Return (x, y) of the center of cell containing provided text 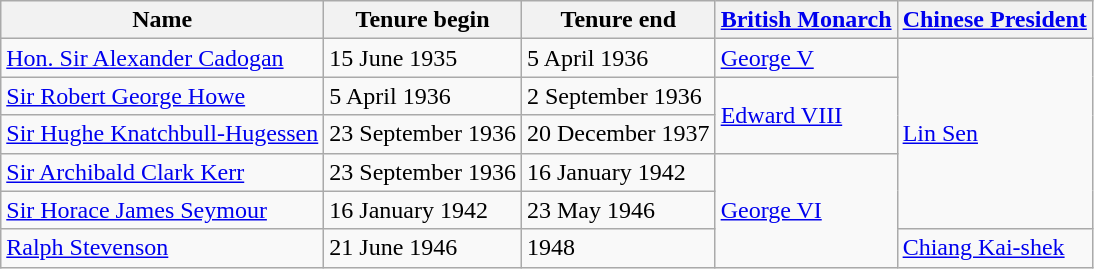
21 June 1946 (423, 248)
George V (806, 58)
Chinese President (994, 20)
20 December 1937 (618, 134)
Chiang Kai-shek (994, 248)
Lin Sen (994, 134)
Sir Robert George Howe (162, 96)
Name (162, 20)
British Monarch (806, 20)
Sir Horace James Seymour (162, 210)
Ralph Stevenson (162, 248)
1948 (618, 248)
2 September 1936 (618, 96)
Sir Archibald Clark Kerr (162, 172)
23 May 1946 (618, 210)
Tenure end (618, 20)
Tenure begin (423, 20)
Hon. Sir Alexander Cadogan (162, 58)
Sir Hughe Knatchbull-Hugessen (162, 134)
15 June 1935 (423, 58)
Edward VIII (806, 115)
George VI (806, 210)
